Return [x, y] of the center of cell containing provided text 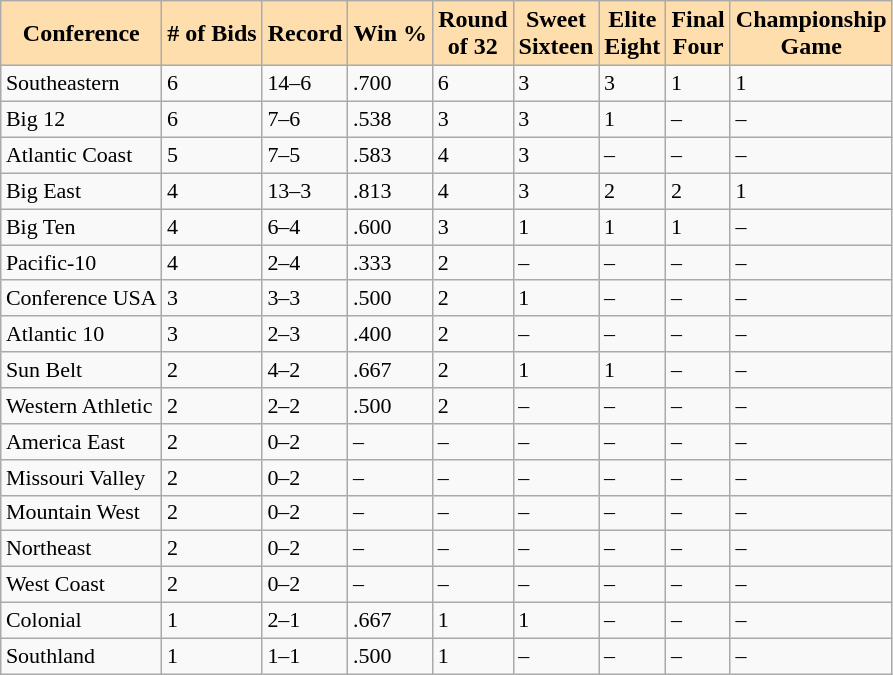
Elite Eight [632, 34]
2–4 [305, 263]
14–6 [305, 84]
.538 [390, 120]
Final Four [698, 34]
5 [212, 155]
Southland [82, 656]
13–3 [305, 191]
.813 [390, 191]
Southeastern [82, 84]
Big East [82, 191]
2–2 [305, 406]
Big 12 [82, 120]
Big Ten [82, 227]
Round of 32 [473, 34]
.333 [390, 263]
Mountain West [82, 513]
Sun Belt [82, 370]
Northeast [82, 549]
Pacific-10 [82, 263]
America East [82, 441]
4–2 [305, 370]
Win % [390, 34]
.400 [390, 334]
2–3 [305, 334]
6–4 [305, 227]
Championship Game [811, 34]
.583 [390, 155]
7–5 [305, 155]
1–1 [305, 656]
Western Athletic [82, 406]
Sweet Sixteen [556, 34]
.700 [390, 84]
2–1 [305, 620]
Conference [82, 34]
.600 [390, 227]
3–3 [305, 298]
Conference USA [82, 298]
Missouri Valley [82, 477]
# of Bids [212, 34]
Atlantic 10 [82, 334]
West Coast [82, 585]
Atlantic Coast [82, 155]
7–6 [305, 120]
Colonial [82, 620]
Record [305, 34]
